Locate the cell with the specified text and output its [X, Y] center coordinate. 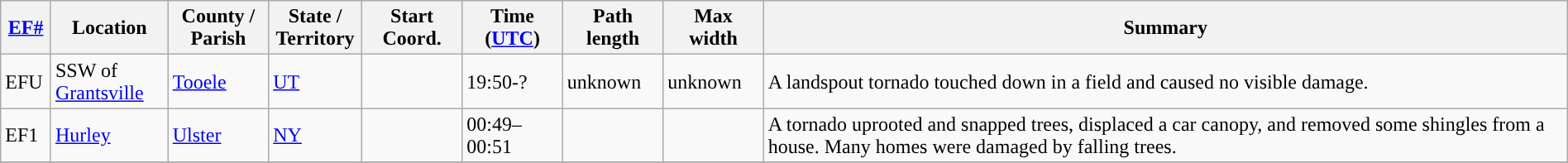
19:50-? [513, 81]
EFU [26, 81]
Summary [1165, 28]
EF# [26, 28]
Location [109, 28]
SSW of Grantsville [109, 81]
EF1 [26, 136]
A landspout tornado touched down in a field and caused no visible damage. [1165, 81]
Hurley [109, 136]
NY [316, 136]
Max width [713, 28]
00:49–00:51 [513, 136]
Path length [612, 28]
State / Territory [316, 28]
Tooele [218, 81]
Time (UTC) [513, 28]
Ulster [218, 136]
County / Parish [218, 28]
A tornado uprooted and snapped trees, displaced a car canopy, and removed some shingles from a house. Many homes were damaged by falling trees. [1165, 136]
Start Coord. [412, 28]
UT [316, 81]
